Output the [x, y] coordinate of the center of the cell containing the given text.  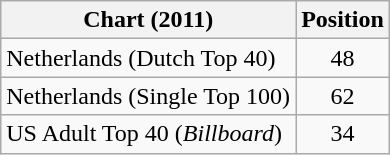
34 [343, 134]
48 [343, 58]
Netherlands (Single Top 100) [148, 96]
Netherlands (Dutch Top 40) [148, 58]
Position [343, 20]
US Adult Top 40 (Billboard) [148, 134]
Chart (2011) [148, 20]
62 [343, 96]
